Pinpoint the cell where the given text exists, returning its (X, Y) midpoint coordinate. 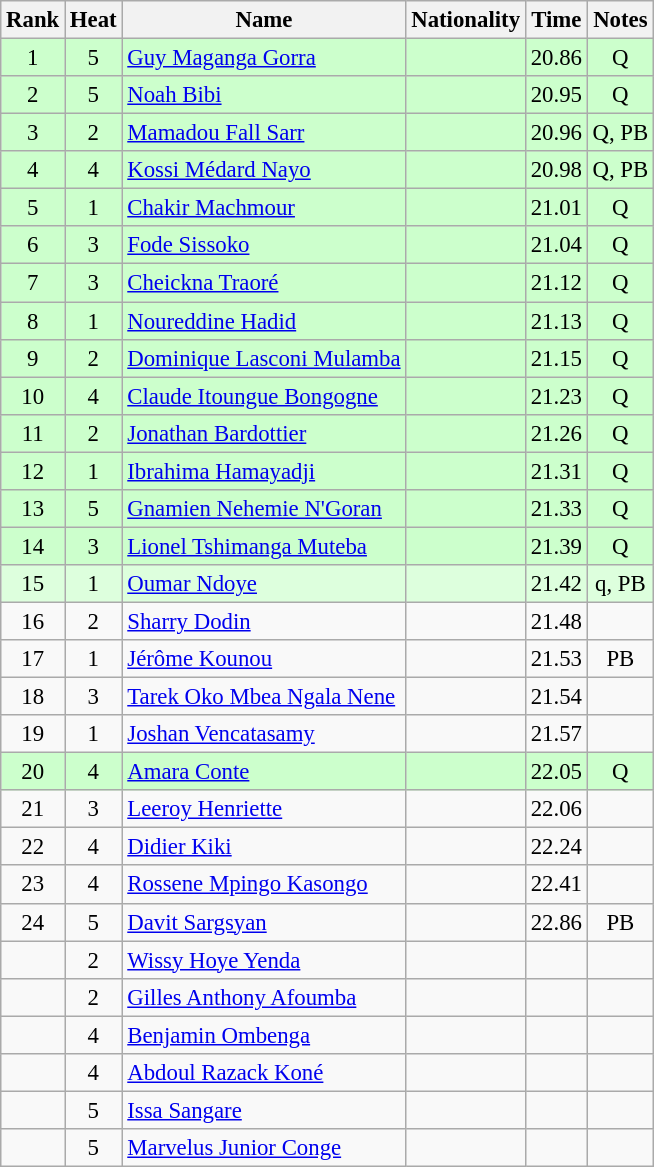
12 (33, 471)
Name (264, 20)
8 (33, 321)
Dominique Lasconi Mulamba (264, 358)
19 (33, 734)
7 (33, 283)
Lionel Tshimanga Muteba (264, 546)
22.41 (556, 885)
21.04 (556, 245)
Kossi Médard Nayo (264, 170)
22 (33, 847)
Gilles Anthony Afoumba (264, 997)
Cheickna Traoré (264, 283)
Oumar Ndoye (264, 584)
21 (33, 809)
21.31 (556, 471)
Marvelus Junior Conge (264, 1148)
23 (33, 885)
13 (33, 509)
21.12 (556, 283)
22.86 (556, 922)
Rossene Mpingo Kasongo (264, 885)
Guy Maganga Gorra (264, 58)
9 (33, 358)
15 (33, 584)
Davit Sargsyan (264, 922)
Heat (94, 20)
6 (33, 245)
Gnamien Nehemie N'Goran (264, 509)
14 (33, 546)
Sharry Dodin (264, 621)
Rank (33, 20)
Fode Sissoko (264, 245)
Chakir Machmour (264, 208)
20.98 (556, 170)
20.86 (556, 58)
Ibrahima Hamayadji (264, 471)
22.24 (556, 847)
21.26 (556, 433)
21.33 (556, 509)
Abdoul Razack Koné (264, 1073)
21.23 (556, 396)
Nationality (466, 20)
q, PB (620, 584)
11 (33, 433)
20.95 (556, 95)
21.15 (556, 358)
Notes (620, 20)
10 (33, 396)
21.01 (556, 208)
18 (33, 697)
Benjamin Ombenga (264, 1035)
21.54 (556, 697)
20 (33, 772)
22.05 (556, 772)
20.96 (556, 133)
Mamadou Fall Sarr (264, 133)
Claude Itoungue Bongogne (264, 396)
Joshan Vencatasamy (264, 734)
Wissy Hoye Yenda (264, 960)
21.48 (556, 621)
21.13 (556, 321)
Jonathan Bardottier (264, 433)
Jérôme Kounou (264, 659)
Issa Sangare (264, 1110)
Noah Bibi (264, 95)
21.42 (556, 584)
Didier Kiki (264, 847)
21.57 (556, 734)
21.39 (556, 546)
24 (33, 922)
Amara Conte (264, 772)
16 (33, 621)
22.06 (556, 809)
Noureddine Hadid (264, 321)
21.53 (556, 659)
17 (33, 659)
Leeroy Henriette (264, 809)
Tarek Oko Mbea Ngala Nene (264, 697)
Time (556, 20)
